Find where the given text appears and provide that cell's center as (x, y) coordinate. 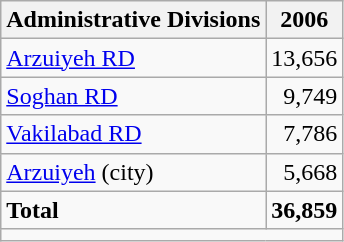
Arzuiyeh RD (134, 58)
9,749 (304, 96)
7,786 (304, 134)
36,859 (304, 210)
Administrative Divisions (134, 20)
Total (134, 210)
Arzuiyeh (city) (134, 172)
Soghan RD (134, 96)
5,668 (304, 172)
2006 (304, 20)
13,656 (304, 58)
Vakilabad RD (134, 134)
